Return [x, y] of the center of cell containing provided text 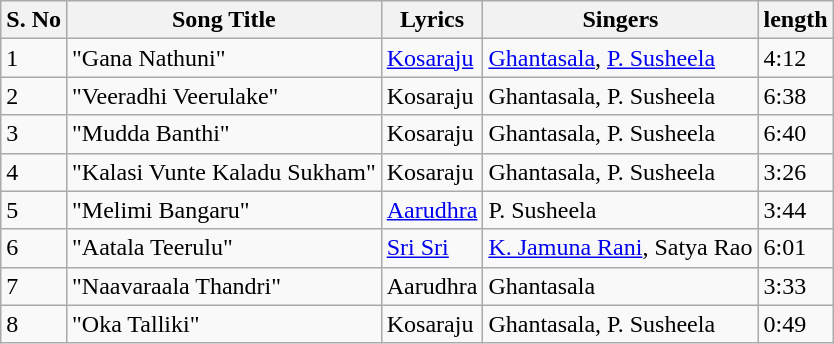
Singers [620, 20]
length [796, 20]
1 [34, 58]
3:44 [796, 210]
4 [34, 172]
6:38 [796, 96]
K. Jamuna Rani, Satya Rao [620, 248]
4:12 [796, 58]
P. Susheela [620, 210]
5 [34, 210]
7 [34, 286]
"Kalasi Vunte Kaladu Sukham" [224, 172]
Lyrics [432, 20]
S. No [34, 20]
8 [34, 324]
6:01 [796, 248]
6 [34, 248]
"Naavaraala Thandri" [224, 286]
0:49 [796, 324]
"Gana Nathuni" [224, 58]
3:26 [796, 172]
"Mudda Banthi" [224, 134]
3:33 [796, 286]
"Oka Talliki" [224, 324]
"Veeradhi Veerulake" [224, 96]
"Melimi Bangaru" [224, 210]
Sri Sri [432, 248]
Ghantasala [620, 286]
Song Title [224, 20]
2 [34, 96]
3 [34, 134]
6:40 [796, 134]
"Aatala Teerulu" [224, 248]
